Identify which cell holds the provided text, then report its (X, Y) central coordinate. 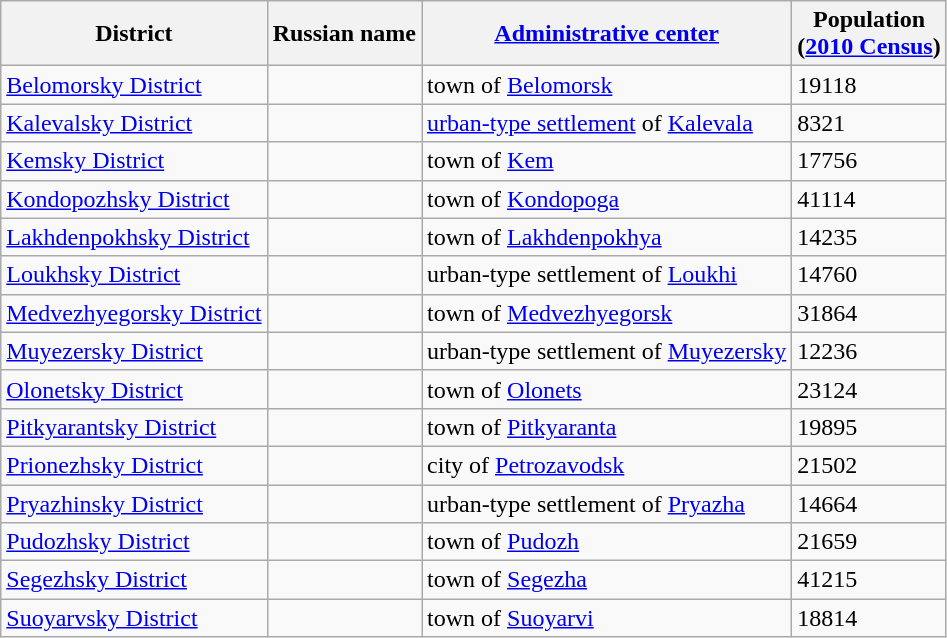
Pitkyarantsky District (134, 427)
Kalevalsky District (134, 123)
city of Petrozavodsk (607, 465)
14235 (869, 237)
Lakhdenpokhsky District (134, 237)
District (134, 34)
town of Lakhdenpokhya (607, 237)
18814 (869, 618)
urban-type settlement of Kalevala (607, 123)
town of Kem (607, 161)
Loukhsky District (134, 275)
41215 (869, 580)
Kemsky District (134, 161)
Olonetsky District (134, 389)
14664 (869, 503)
town of Pitkyaranta (607, 427)
town of Olonets (607, 389)
Administrative center (607, 34)
23124 (869, 389)
14760 (869, 275)
town of Belomorsk (607, 85)
12236 (869, 351)
town of Kondopoga (607, 199)
19895 (869, 427)
Suoyarvsky District (134, 618)
19118 (869, 85)
21659 (869, 542)
town of Segezha (607, 580)
Kondopozhsky District (134, 199)
Muyezersky District (134, 351)
urban-type settlement of Loukhi (607, 275)
Medvezhyegorsky District (134, 313)
town of Suoyarvi (607, 618)
urban-type settlement of Pryazha (607, 503)
41114 (869, 199)
Pudozhsky District (134, 542)
Segezhsky District (134, 580)
Population(2010 Census) (869, 34)
Pryazhinsky District (134, 503)
Prionezhsky District (134, 465)
8321 (869, 123)
urban-type settlement of Muyezersky (607, 351)
town of Medvezhyegorsk (607, 313)
31864 (869, 313)
17756 (869, 161)
21502 (869, 465)
Russian name (344, 34)
Belomorsky District (134, 85)
town of Pudozh (607, 542)
